Determine the [x, y] coordinate at the center of the cell enclosing the given text.  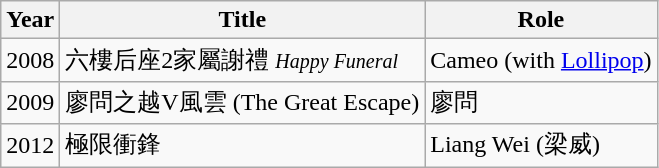
Cameo (with Lollipop) [541, 60]
六樓后座2家屬謝禮 Happy Funeral [242, 60]
廖問 [541, 102]
Year [30, 20]
廖問之越V風雲 (The Great Escape) [242, 102]
極限衝鋒 [242, 146]
2008 [30, 60]
Role [541, 20]
2012 [30, 146]
Liang Wei (梁威) [541, 146]
Title [242, 20]
2009 [30, 102]
